Output the [X, Y] coordinate of the center of the cell containing the given text.  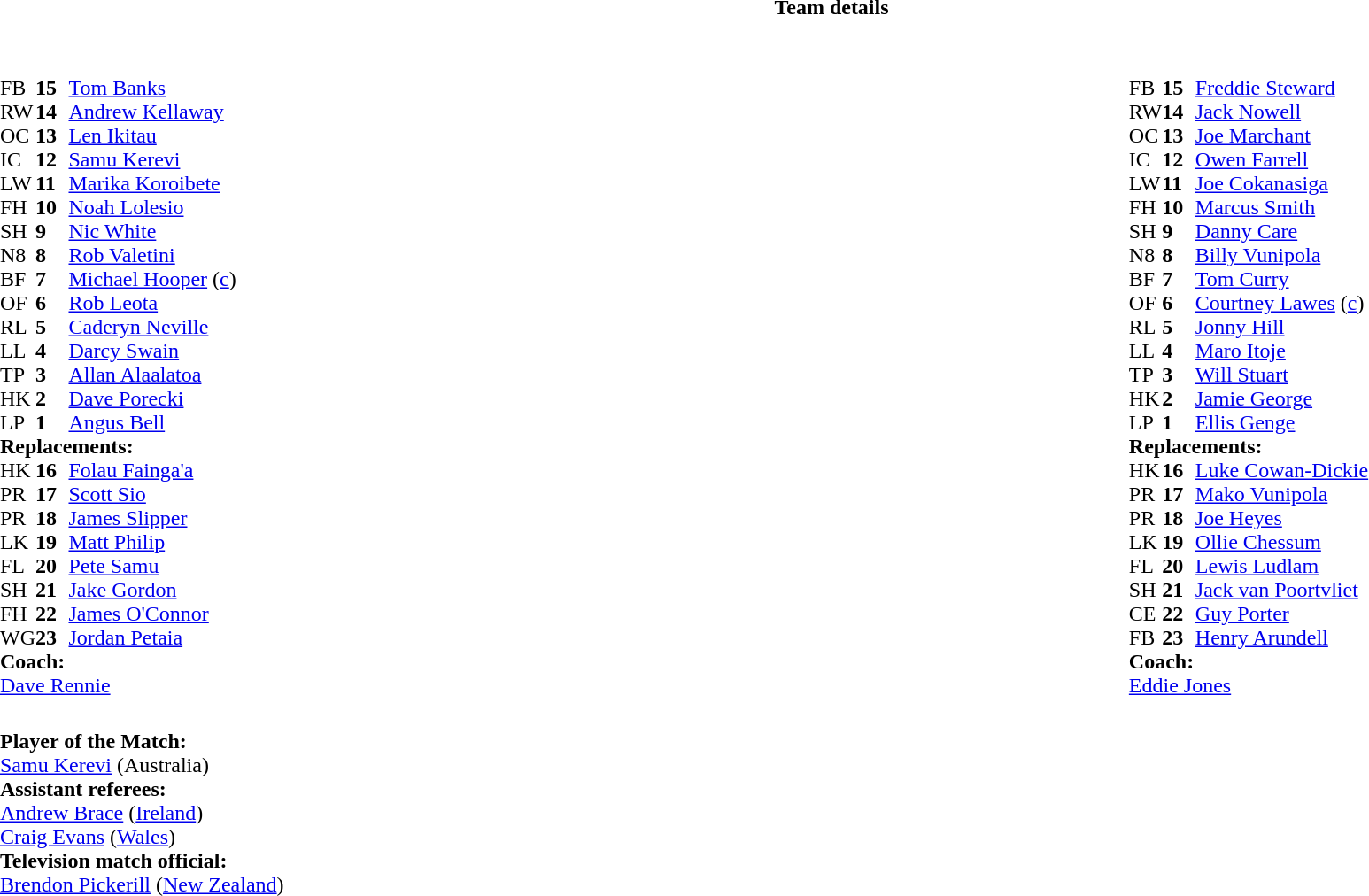
Marika Koroibete [152, 184]
Scott Sio [152, 494]
Ollie Chessum [1282, 542]
Jack Nowell [1282, 112]
Dave Rennie [119, 685]
Lewis Ludlam [1282, 567]
Luke Cowan-Dickie [1282, 471]
James O'Connor [152, 614]
CE [1146, 614]
Rob Valetini [152, 255]
WG [18, 637]
Henry Arundell [1282, 637]
Dave Porecki [152, 398]
Will Stuart [1282, 375]
Matt Philip [152, 542]
Guy Porter [1282, 614]
Samu Kerevi [152, 159]
Jonny Hill [1282, 328]
Owen Farrell [1282, 159]
Marcus Smith [1282, 207]
Rob Leota [152, 303]
Darcy Swain [152, 351]
Danny Care [1282, 232]
Nic White [152, 232]
Len Ikitau [152, 136]
Ellis Genge [1282, 423]
Mako Vunipola [1282, 494]
Joe Marchant [1282, 136]
James Slipper [152, 519]
Andrew Kellaway [152, 112]
Courtney Lawes (c) [1282, 303]
Allan Alaalatoa [152, 375]
Jake Gordon [152, 590]
Caderyn Neville [152, 328]
Joe Cokanasiga [1282, 184]
Pete Samu [152, 567]
Joe Heyes [1282, 519]
Michael Hooper (c) [152, 280]
Eddie Jones [1249, 685]
Tom Banks [152, 89]
Maro Itoje [1282, 351]
Tom Curry [1282, 280]
Billy Vunipola [1282, 255]
Angus Bell [152, 423]
Jordan Petaia [152, 637]
Jack van Poortvliet [1282, 590]
Jamie George [1282, 398]
Freddie Steward [1282, 89]
Folau Fainga'a [152, 471]
Noah Lolesio [152, 207]
